Pinpoint the cell where the given text exists, returning its (X, Y) midpoint coordinate. 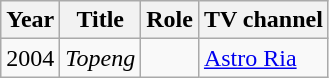
TV channel (263, 20)
Year (30, 20)
Title (100, 20)
Topeng (100, 58)
Astro Ria (263, 58)
Role (170, 20)
2004 (30, 58)
